Return the [X, Y] coordinate for the center point of the cell that contains the specified text.  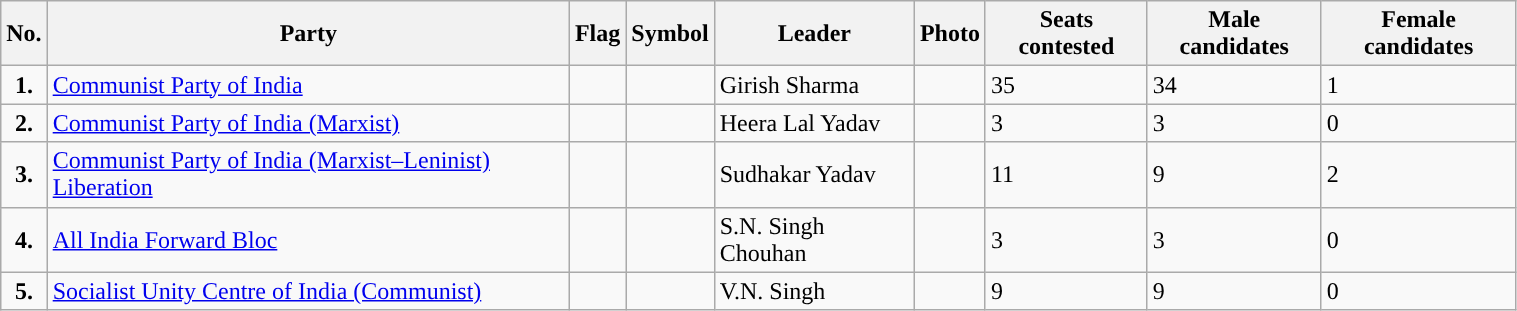
Symbol [670, 34]
Party [308, 34]
Photo [950, 34]
Communist Party of India [308, 85]
Sudhakar Yadav [814, 174]
Female candidates [1418, 34]
11 [1066, 174]
Male candidates [1234, 34]
1 [1418, 85]
S.N. Singh Chouhan [814, 240]
No. [24, 34]
2. [24, 123]
Heera Lal Yadav [814, 123]
4. [24, 240]
Communist Party of India (Marxist) [308, 123]
All India Forward Bloc [308, 240]
2 [1418, 174]
5. [24, 291]
V.N. Singh [814, 291]
Communist Party of India (Marxist–Leninist) Liberation [308, 174]
3. [24, 174]
1. [24, 85]
Leader [814, 34]
Socialist Unity Centre of India (Communist) [308, 291]
34 [1234, 85]
Girish Sharma [814, 85]
35 [1066, 85]
Seats contested [1066, 34]
Flag [597, 34]
